Return [x, y] of the center of cell containing provided text 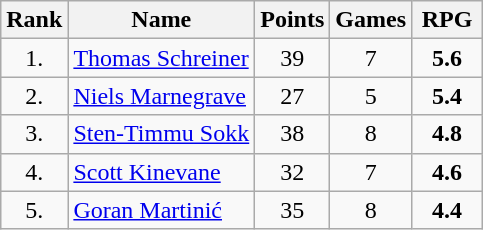
4. [34, 172]
Games [371, 20]
Rank [34, 20]
2. [34, 96]
1. [34, 58]
Niels Marnegrave [162, 96]
3. [34, 134]
39 [292, 58]
4.4 [448, 210]
Goran Martinić [162, 210]
38 [292, 134]
32 [292, 172]
Scott Kinevane [162, 172]
5.6 [448, 58]
Sten-Timmu Sokk [162, 134]
Name [162, 20]
RPG [448, 20]
4.6 [448, 172]
35 [292, 210]
5.4 [448, 96]
4.8 [448, 134]
27 [292, 96]
5. [34, 210]
Thomas Schreiner [162, 58]
Points [292, 20]
5 [371, 96]
